Search for the cell housing the specified text and yield its (x, y) center coordinate. 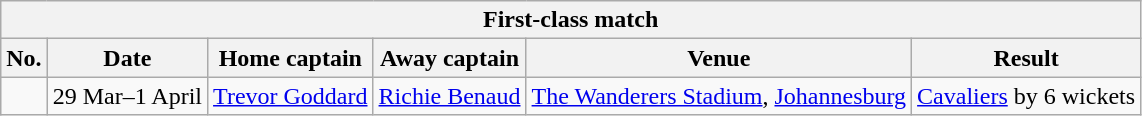
Date (127, 58)
29 Mar–1 April (127, 96)
The Wanderers Stadium, Johannesburg (719, 96)
No. (24, 58)
Venue (719, 58)
Cavaliers by 6 wickets (1026, 96)
Away captain (450, 58)
Trevor Goddard (290, 96)
Richie Benaud (450, 96)
Home captain (290, 58)
First-class match (571, 20)
Result (1026, 58)
